Pinpoint the cell where the given text exists, returning its [x, y] midpoint coordinate. 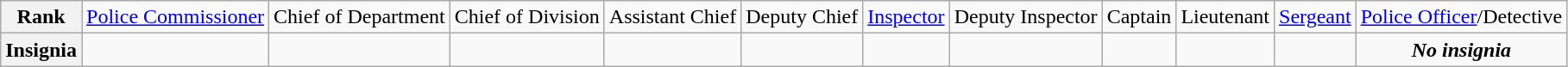
Deputy Inspector [1025, 17]
Police Officer/Detective [1462, 17]
Captain [1139, 17]
Police Commissioner [176, 17]
Inspector [906, 17]
No insignia [1462, 50]
Deputy Chief [803, 17]
Insignia [41, 50]
Assistant Chief [672, 17]
Rank [41, 17]
Lieutenant [1225, 17]
Chief of Department [360, 17]
Sergeant [1315, 17]
Chief of Division [526, 17]
